Detect which cell encompasses the target text, then output its [x, y] center coordinate. 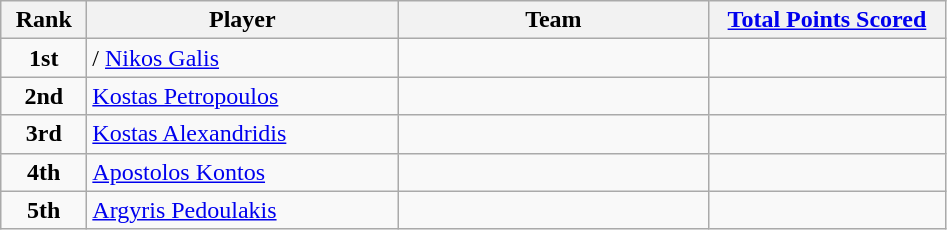
/ Nikos Galis [242, 58]
Rank [44, 20]
5th [44, 210]
Kostas Petropoulos [242, 96]
4th [44, 172]
Player [242, 20]
3rd [44, 134]
Total Points Scored [827, 20]
Argyris Pedoulakis [242, 210]
Kostas Alexandridis [242, 134]
2nd [44, 96]
Team [554, 20]
Apostolos Kontos [242, 172]
1st [44, 58]
